Capture the cell that displays the provided text and extract its (X, Y) central coordinate. 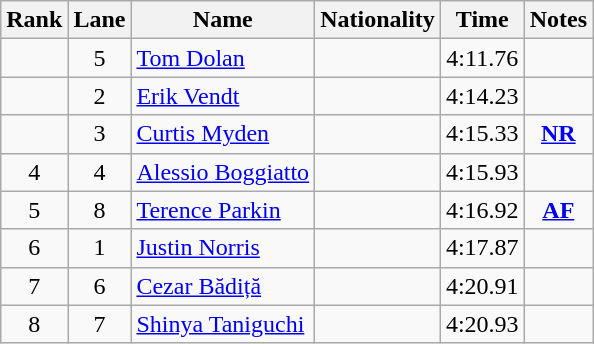
Notes (558, 20)
Rank (34, 20)
4:20.91 (482, 286)
1 (100, 248)
Cezar Bădiță (223, 286)
4:16.92 (482, 210)
Curtis Myden (223, 134)
4:15.93 (482, 172)
Justin Norris (223, 248)
Nationality (378, 20)
4:20.93 (482, 324)
Shinya Taniguchi (223, 324)
Lane (100, 20)
4:14.23 (482, 96)
NR (558, 134)
4:15.33 (482, 134)
AF (558, 210)
2 (100, 96)
Alessio Boggiatto (223, 172)
Terence Parkin (223, 210)
4:11.76 (482, 58)
Erik Vendt (223, 96)
3 (100, 134)
Name (223, 20)
Time (482, 20)
4:17.87 (482, 248)
Tom Dolan (223, 58)
